Return [X, Y] of the center of cell containing provided text 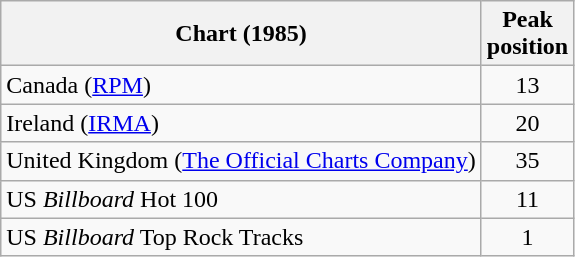
11 [527, 199]
Canada (RPM) [242, 85]
35 [527, 161]
1 [527, 237]
20 [527, 123]
Chart (1985) [242, 34]
Ireland (IRMA) [242, 123]
US Billboard Hot 100 [242, 199]
United Kingdom (The Official Charts Company) [242, 161]
13 [527, 85]
US Billboard Top Rock Tracks [242, 237]
Peakposition [527, 34]
